Identify which cell holds the provided text, then report its (X, Y) central coordinate. 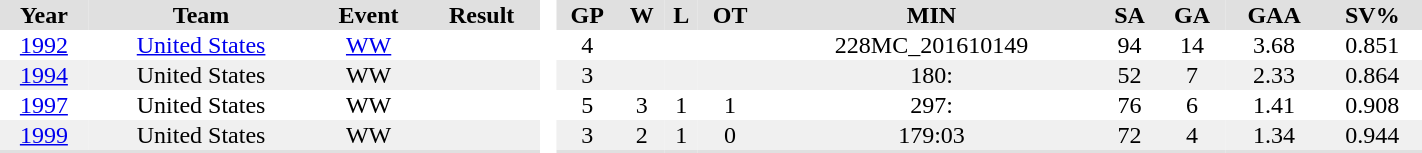
Event (368, 15)
2 (641, 135)
OT (730, 15)
52 (1130, 75)
MIN (932, 15)
72 (1130, 135)
0 (730, 135)
GP (588, 15)
180: (932, 75)
Result (482, 15)
GAA (1274, 15)
1999 (44, 135)
Team (202, 15)
76 (1130, 105)
W (641, 15)
3.68 (1274, 45)
SA (1130, 15)
2.33 (1274, 75)
0.908 (1372, 105)
1992 (44, 45)
179:03 (932, 135)
1.41 (1274, 105)
5 (588, 105)
14 (1192, 45)
297: (932, 105)
0.944 (1372, 135)
1997 (44, 105)
GA (1192, 15)
L (682, 15)
1.34 (1274, 135)
6 (1192, 105)
SV% (1372, 15)
0.864 (1372, 75)
7 (1192, 75)
0.851 (1372, 45)
1994 (44, 75)
94 (1130, 45)
Year (44, 15)
228MC_201610149 (932, 45)
